For the text-containing cell, return its midpoint in (X, Y) coordinate format. 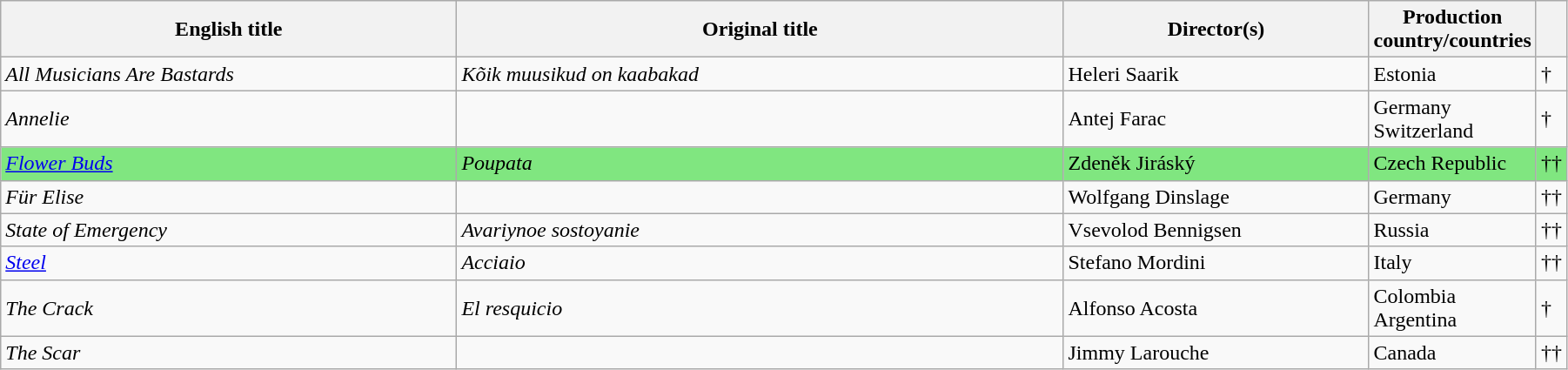
Für Elise (229, 197)
Czech Republic (1452, 164)
English title (229, 30)
Antej Farac (1216, 118)
Germany (1452, 197)
Russia (1452, 230)
Flower Buds (229, 164)
Alfonso Acosta (1216, 308)
Wolfgang Dinslage (1216, 197)
Heleri Saarik (1216, 74)
Estonia (1452, 74)
Original title (761, 30)
GermanySwitzerland (1452, 118)
Annelie (229, 118)
Avariynoe sostoyanie (761, 230)
The Crack (229, 308)
Poupata (761, 164)
El resquicio (761, 308)
State of Emergency (229, 230)
Stefano Mordini (1216, 263)
Production country/countries (1452, 30)
Vsevolod Bennigsen (1216, 230)
Acciaio (761, 263)
Zdeněk Jiráský (1216, 164)
ColombiaArgentina (1452, 308)
All Musicians Are Bastards (229, 74)
Canada (1452, 353)
Jimmy Larouche (1216, 353)
Italy (1452, 263)
Director(s) (1216, 30)
Steel (229, 263)
The Scar (229, 353)
Kõik muusikud on kaabakad (761, 74)
